Provide the (X, Y) coordinate of the cell's center where the given text is located.  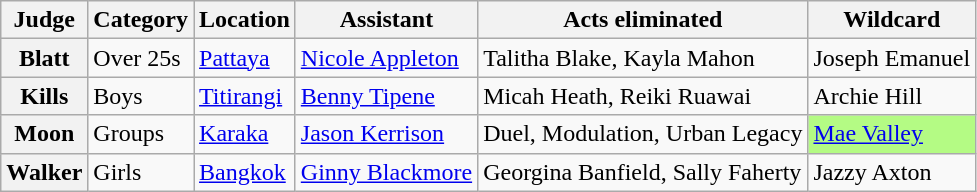
Bangkok (245, 172)
Location (245, 20)
Karaka (245, 134)
Titirangi (245, 96)
Boys (141, 96)
Archie Hill (892, 96)
Girls (141, 172)
Micah Heath, Reiki Ruawai (643, 96)
Talitha Blake, Kayla Mahon (643, 58)
Duel, Modulation, Urban Legacy (643, 134)
Acts eliminated (643, 20)
Judge (44, 20)
Nicole Appleton (386, 58)
Joseph Emanuel (892, 58)
Benny Tipene (386, 96)
Kills (44, 96)
Wildcard (892, 20)
Jason Kerrison (386, 134)
Over 25s (141, 58)
Category (141, 20)
Ginny Blackmore (386, 172)
Mae Valley (892, 134)
Blatt (44, 58)
Moon (44, 134)
Walker (44, 172)
Groups (141, 134)
Georgina Banfield, Sally Faherty (643, 172)
Jazzy Axton (892, 172)
Pattaya (245, 58)
Assistant (386, 20)
